Locate the cell with the specified text and output its (x, y) center coordinate. 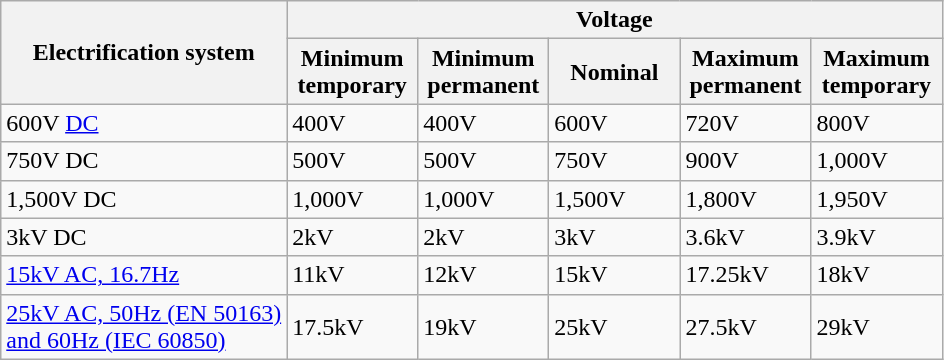
3kV DC (144, 237)
Maximumtemporary (876, 72)
750V (614, 161)
Nominal (614, 72)
11kV (352, 275)
17.25kV (746, 275)
600V (614, 123)
12kV (484, 275)
750V DC (144, 161)
Minimumpermanent (484, 72)
29kV (876, 326)
1,800V (746, 199)
Maximumpermanent (746, 72)
15kV AC, 16.7Hz (144, 275)
18kV (876, 275)
1,950V (876, 199)
720V (746, 123)
800V (876, 123)
Voltage (614, 20)
3kV (614, 237)
600V DC (144, 123)
Minimumtemporary (352, 72)
19kV (484, 326)
3.6kV (746, 237)
25kV AC, 50Hz (EN 50163) and 60Hz (IEC 60850) (144, 326)
25kV (614, 326)
1,500V DC (144, 199)
17.5kV (352, 326)
3.9kV (876, 237)
15kV (614, 275)
900V (746, 161)
27.5kV (746, 326)
Electrification system (144, 52)
1,500V (614, 199)
